Detect which cell encompasses the target text, then output its [X, Y] center coordinate. 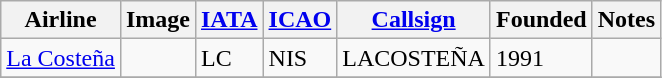
La Costeña [61, 58]
Callsign [414, 20]
Notes [626, 20]
LACOSTEÑA [414, 58]
Image [158, 20]
ICAO [300, 20]
1991 [541, 58]
Founded [541, 20]
NIS [300, 58]
IATA [229, 20]
LC [229, 58]
Airline [61, 20]
